Search for the cell housing the specified text and yield its [X, Y] center coordinate. 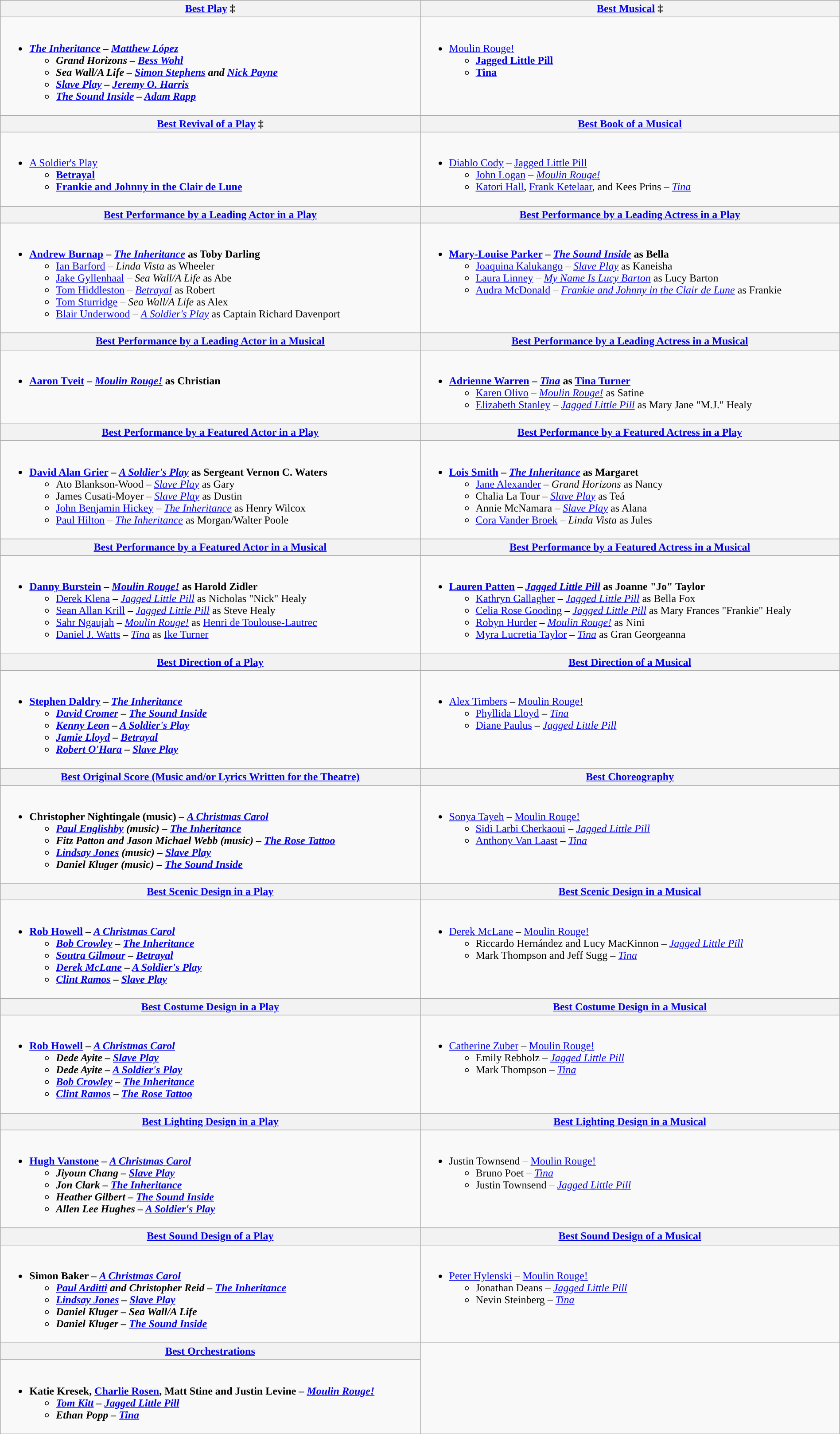
Best Performance by a Featured Actor in a Play [210, 432]
Best Sound Design of a Musical [630, 1236]
Alex Timbers – Moulin Rouge!Phyllida Lloyd – TinaDiane Paulus – Jagged Little Pill [630, 720]
Best Lighting Design in a Musical [630, 1121]
Best Original Score (Music and/or Lyrics Written for the Theatre) [210, 777]
Best Performance by a Leading Actress in a Musical [630, 341]
Catherine Zuber – Moulin Rouge!Emily Rebholz – Jagged Little PillMark Thompson – Tina [630, 1064]
Peter Hylenski – Moulin Rouge!Jonathan Deans – Jagged Little PillNevin Steinberg – Tina [630, 1293]
Sonya Tayeh – Moulin Rouge!Sidi Larbi Cherkaoui – Jagged Little PillAnthony Van Laast – Tina [630, 834]
Diablo Cody – Jagged Little PillJohn Logan – Moulin Rouge!Katori Hall, Frank Ketelaar, and Kees Prins – Tina [630, 169]
Best Costume Design in a Play [210, 1007]
Best Performance by a Leading Actor in a Play [210, 215]
Best Book of a Musical [630, 124]
Best Performance by a Featured Actor in a Musical [210, 547]
Rob Howell – A Christmas CarolBob Crowley – The InheritanceSoutra Gilmour – BetrayalDerek McLane – A Soldier's PlayClint Ramos – Slave Play [210, 949]
Adrienne Warren – Tina as Tina TurnerKaren Olivo – Moulin Rouge! as SatineElizabeth Stanley – Jagged Little Pill as Mary Jane "M.J." Healy [630, 387]
Derek McLane – Moulin Rouge!Riccardo Hernández and Lucy MacKinnon – Jagged Little PillMark Thompson and Jeff Sugg – Tina [630, 949]
Best Direction of a Musical [630, 662]
Best Orchestrations [210, 1351]
Best Costume Design in a Musical [630, 1007]
Best Revival of a Play ‡ [210, 124]
Best Sound Design of a Play [210, 1236]
Best Performance by a Leading Actress in a Play [630, 215]
Katie Kresek, Charlie Rosen, Matt Stine and Justin Levine – Moulin Rouge!Tom Kitt – Jagged Little PillEthan Popp – Tina [210, 1396]
Best Scenic Design in a Musical [630, 892]
Best Scenic Design in a Play [210, 892]
Best Direction of a Play [210, 662]
Moulin Rouge!Jagged Little PillTina [630, 66]
Rob Howell – A Christmas CarolDede Ayite – Slave PlayDede Ayite – A Soldier's PlayBob Crowley – The InheritanceClint Ramos – The Rose Tattoo [210, 1064]
Aaron Tveit – Moulin Rouge! as Christian [210, 387]
Best Performance by a Leading Actor in a Musical [210, 341]
A Soldier's PlayBetrayalFrankie and Johnny in the Clair de Lune [210, 169]
Best Performance by a Featured Actress in a Musical [630, 547]
Best Musical ‡ [630, 9]
Stephen Daldry – The InheritanceDavid Cromer – The Sound InsideKenny Leon – A Soldier's PlayJamie Lloyd – BetrayalRobert O'Hara – Slave Play [210, 720]
Best Choreography [630, 777]
Best Performance by a Featured Actress in a Play [630, 432]
Best Play ‡ [210, 9]
Best Lighting Design in a Play [210, 1121]
Justin Townsend – Moulin Rouge!Bruno Poet – TinaJustin Townsend – Jagged Little Pill [630, 1179]
